Find where the given text appears and provide that cell's center as [X, Y] coordinate. 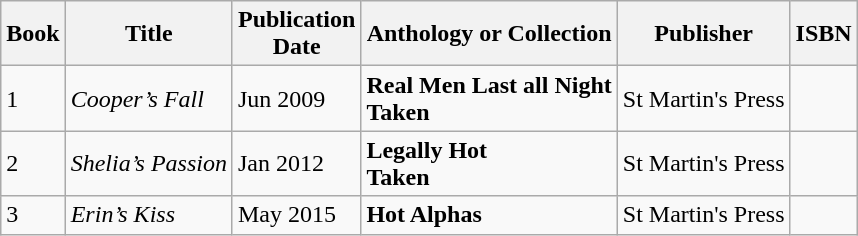
Jun 2009 [296, 98]
1 [33, 98]
2 [33, 164]
Hot Alphas [489, 215]
Cooper’s Fall [148, 98]
PublicationDate [296, 34]
Book [33, 34]
Title [148, 34]
Real Men Last all NightTaken [489, 98]
3 [33, 215]
Publisher [704, 34]
Anthology or Collection [489, 34]
Shelia’s Passion [148, 164]
May 2015 [296, 215]
Jan 2012 [296, 164]
Erin’s Kiss [148, 215]
ISBN [824, 34]
Legally HotTaken [489, 164]
